Extract the [x, y] coordinate from the center of the cell holding the provided text.  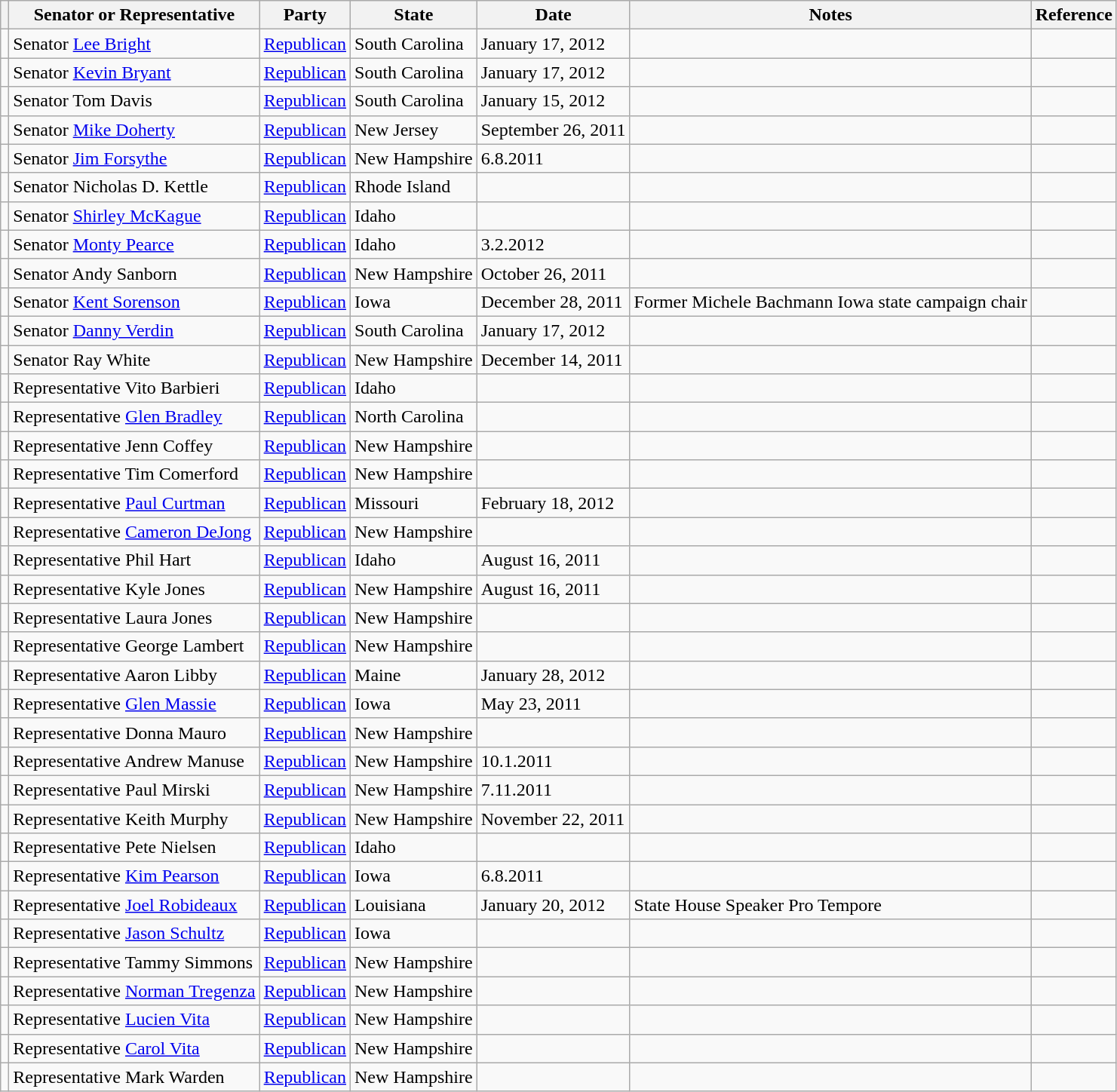
Representative Andrew Manuse [134, 761]
Representative Kim Pearson [134, 876]
State House Speaker Pro Tempore [830, 905]
Representative Laura Jones [134, 618]
October 26, 2011 [554, 273]
Senator Tom Davis [134, 101]
Senator Kent Sorenson [134, 302]
Representative Lucien Vita [134, 1020]
Representative Donna Mauro [134, 732]
Senator Kevin Bryant [134, 72]
10.1.2011 [554, 761]
Representative Kyle Jones [134, 589]
Notes [830, 15]
Senator Lee Bright [134, 44]
Representative Paul Curtman [134, 503]
Representative Norman Tregenza [134, 991]
State [414, 15]
7.11.2011 [554, 790]
Date [554, 15]
Representative Carol Vita [134, 1048]
Senator Andy Sanborn [134, 273]
Representative Paul Mirski [134, 790]
Representative George Lambert [134, 646]
Representative Aaron Libby [134, 675]
January 20, 2012 [554, 905]
Louisiana [414, 905]
Party [305, 15]
Former Michele Bachmann Iowa state campaign chair [830, 302]
Senator Mike Doherty [134, 130]
Rhode Island [414, 187]
Missouri [414, 503]
Senator Danny Verdin [134, 330]
North Carolina [414, 417]
Representative Vito Barbieri [134, 388]
New Jersey [414, 130]
Representative Mark Warden [134, 1077]
May 23, 2011 [554, 704]
Representative Jenn Coffey [134, 446]
December 14, 2011 [554, 360]
Representative Joel Robideaux [134, 905]
Senator Ray White [134, 360]
Representative Pete Nielsen [134, 848]
February 18, 2012 [554, 503]
December 28, 2011 [554, 302]
Senator Nicholas D. Kettle [134, 187]
Representative Phil Hart [134, 560]
Representative Tim Comerford [134, 474]
Senator Monty Pearce [134, 244]
Representative Tammy Simmons [134, 962]
Senator Jim Forsythe [134, 158]
Senator Shirley McKague [134, 216]
January 15, 2012 [554, 101]
Representative Glen Bradley [134, 417]
November 22, 2011 [554, 818]
Representative Keith Murphy [134, 818]
Representative Jason Schultz [134, 934]
Representative Glen Massie [134, 704]
Reference [1074, 15]
January 28, 2012 [554, 675]
3.2.2012 [554, 244]
September 26, 2011 [554, 130]
Maine [414, 675]
Representative Cameron DeJong [134, 532]
Senator or Representative [134, 15]
